Detect which cell encompasses the target text, then output its (X, Y) center coordinate. 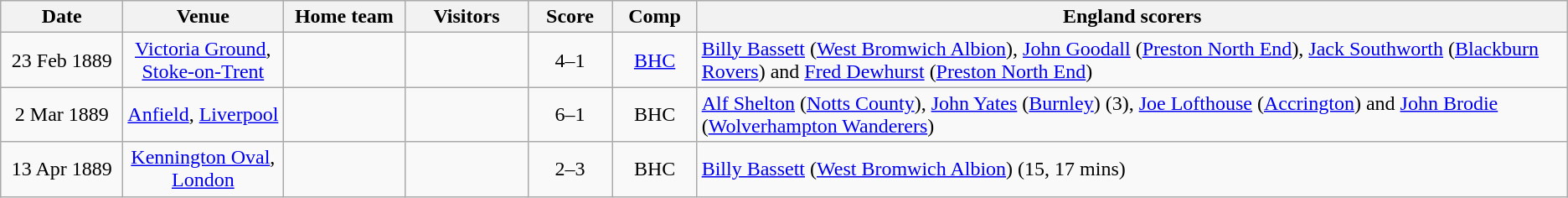
Venue (203, 17)
Visitors (467, 17)
2 Mar 1889 (62, 114)
Anfield, Liverpool (203, 114)
Alf Shelton (Notts County), John Yates (Burnley) (3), Joe Lofthouse (Accrington) and John Brodie (Wolverhampton Wanderers) (1132, 114)
Billy Bassett (West Bromwich Albion), John Goodall (Preston North End), Jack Southworth (Blackburn Rovers) and Fred Dewhurst (Preston North End) (1132, 60)
6–1 (570, 114)
Date (62, 17)
23 Feb 1889 (62, 60)
Billy Bassett (West Bromwich Albion) (15, 17 mins) (1132, 169)
England scorers (1132, 17)
Home team (344, 17)
Comp (655, 17)
Kennington Oval, London (203, 169)
Victoria Ground, Stoke-on-Trent (203, 60)
13 Apr 1889 (62, 169)
2–3 (570, 169)
Score (570, 17)
4–1 (570, 60)
